Return (X, Y) of the center of cell containing provided text 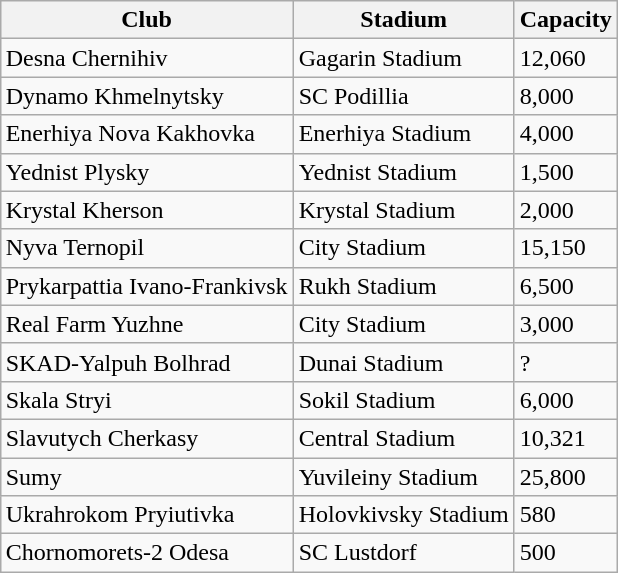
Enerhiya Stadium (404, 134)
6,000 (566, 400)
Skala Stryi (146, 400)
Yuvileiny Stadium (404, 477)
SC Lustdorf (404, 553)
15,150 (566, 248)
Dunai Stadium (404, 362)
Krystal Kherson (146, 210)
25,800 (566, 477)
SKAD-Yalpuh Bolhrad (146, 362)
? (566, 362)
Sokil Stadium (404, 400)
12,060 (566, 58)
6,500 (566, 286)
Rukh Stadium (404, 286)
8,000 (566, 96)
Slavutych Cherkasy (146, 438)
Stadium (404, 20)
SC Podillia (404, 96)
Yednist Plysky (146, 172)
Club (146, 20)
Dynamo Khmelnytsky (146, 96)
4,000 (566, 134)
Prykarpattia Ivano-Frankivsk (146, 286)
Nyva Ternopil (146, 248)
Capacity (566, 20)
Sumy (146, 477)
500 (566, 553)
10,321 (566, 438)
Gagarin Stadium (404, 58)
2,000 (566, 210)
Real Farm Yuzhne (146, 324)
Holovkivsky Stadium (404, 515)
Yednist Stadium (404, 172)
Krystal Stadium (404, 210)
Desna Chernihiv (146, 58)
Ukrahrokom Pryiutivka (146, 515)
1,500 (566, 172)
Chornomorets-2 Odesa (146, 553)
580 (566, 515)
3,000 (566, 324)
Enerhiya Nova Kakhovka (146, 134)
Central Stadium (404, 438)
